Return [X, Y] of the center of cell containing provided text 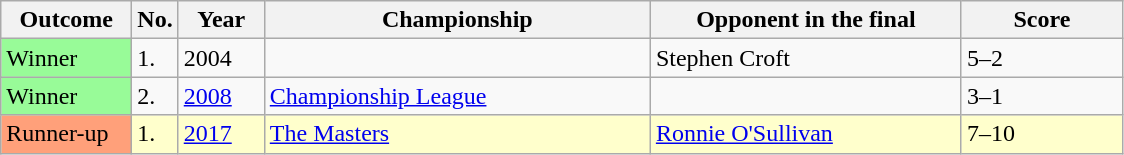
Score [1042, 20]
Outcome [66, 20]
2008 [221, 96]
Championship League [457, 96]
No. [155, 20]
3–1 [1042, 96]
Year [221, 20]
Runner-up [66, 134]
7–10 [1042, 134]
2. [155, 96]
2017 [221, 134]
Opponent in the final [806, 20]
Stephen Croft [806, 58]
Ronnie O'Sullivan [806, 134]
The Masters [457, 134]
2004 [221, 58]
5–2 [1042, 58]
Championship [457, 20]
